Determine the (X, Y) coordinate at the center of the cell enclosing the given text.  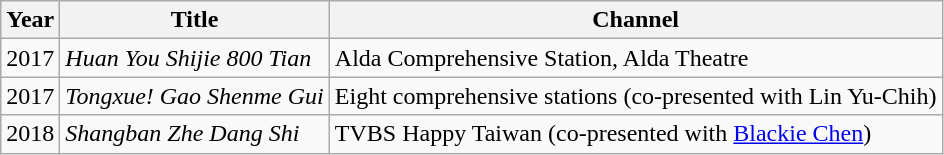
Channel (636, 20)
Tongxue! Gao Shenme Gui (194, 96)
Title (194, 20)
Year (30, 20)
2018 (30, 134)
Shangban Zhe Dang Shi (194, 134)
TVBS Happy Taiwan (co-presented with Blackie Chen) (636, 134)
Eight comprehensive stations (co-presented with Lin Yu-Chih) (636, 96)
Huan You Shijie 800 Tian (194, 58)
Alda Comprehensive Station, Alda Theatre (636, 58)
